Search for the cell housing the specified text and yield its [x, y] center coordinate. 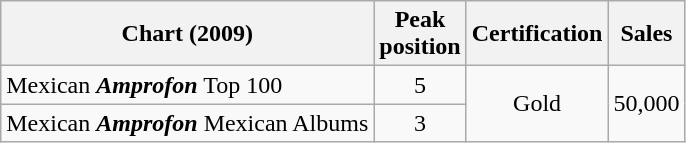
Sales [646, 34]
Peakposition [420, 34]
3 [420, 123]
50,000 [646, 104]
Chart (2009) [188, 34]
Mexican Amprofon Mexican Albums [188, 123]
5 [420, 85]
Mexican Amprofon Top 100 [188, 85]
Certification [537, 34]
Gold [537, 104]
